Return the [x, y] coordinate for the center point of the cell that contains the specified text.  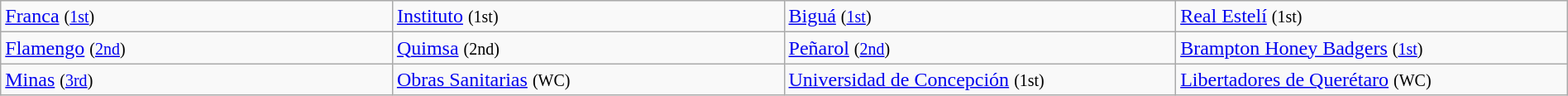
Libertadores de Querétaro (WC) [1372, 79]
Obras Sanitarias (WC) [588, 79]
Brampton Honey Badgers (1st) [1372, 48]
Franca (1st) [197, 17]
Real Estelí (1st) [1372, 17]
Quimsa (2nd) [588, 48]
Universidad de Concepción (1st) [980, 79]
Biguá (1st) [980, 17]
Flamengo (2nd) [197, 48]
Minas (3rd) [197, 79]
Instituto (1st) [588, 17]
Peñarol (2nd) [980, 48]
